For the text-containing cell, return its midpoint in [x, y] coordinate format. 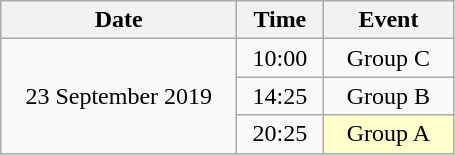
20:25 [280, 134]
Group C [388, 58]
Time [280, 20]
14:25 [280, 96]
Group B [388, 96]
Event [388, 20]
23 September 2019 [119, 96]
Date [119, 20]
10:00 [280, 58]
Group A [388, 134]
